Find where the given text appears and provide that cell's center as (X, Y) coordinate. 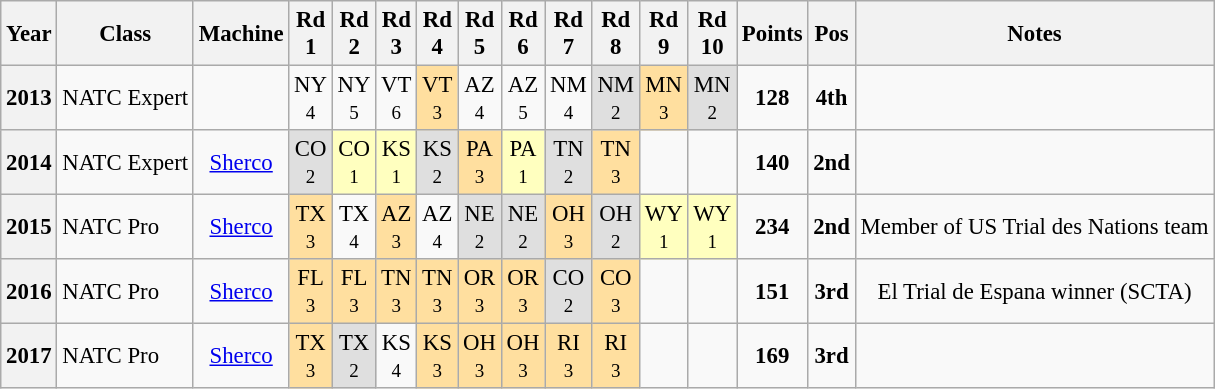
KS3 (438, 356)
Rd7 (568, 34)
140 (772, 162)
NM4 (568, 98)
AZ5 (523, 98)
OH2 (616, 228)
2013 (29, 98)
PA3 (480, 162)
Class (126, 34)
Member of US Trial des Nations team (1034, 228)
Rd5 (480, 34)
2017 (29, 356)
NY4 (311, 98)
TX4 (354, 228)
CO3 (616, 292)
Rd4 (438, 34)
Year (29, 34)
KS2 (438, 162)
NY5 (354, 98)
TX2 (354, 356)
169 (772, 356)
2015 (29, 228)
Rd1 (311, 34)
4th (832, 98)
CO1 (354, 162)
Rd6 (523, 34)
Rd3 (396, 34)
MN2 (712, 98)
Pos (832, 34)
VT6 (396, 98)
MN3 (664, 98)
TN2 (568, 162)
Machine (240, 34)
2014 (29, 162)
AZ3 (396, 228)
NM2 (616, 98)
KS4 (396, 356)
El Trial de Espana winner (SCTA) (1034, 292)
128 (772, 98)
234 (772, 228)
151 (772, 292)
VT3 (438, 98)
KS1 (396, 162)
Notes (1034, 34)
2016 (29, 292)
PA1 (523, 162)
Rd2 (354, 34)
Points (772, 34)
Rd9 (664, 34)
Rd8 (616, 34)
Rd10 (712, 34)
